Find where the given text appears and provide that cell's center as [x, y] coordinate. 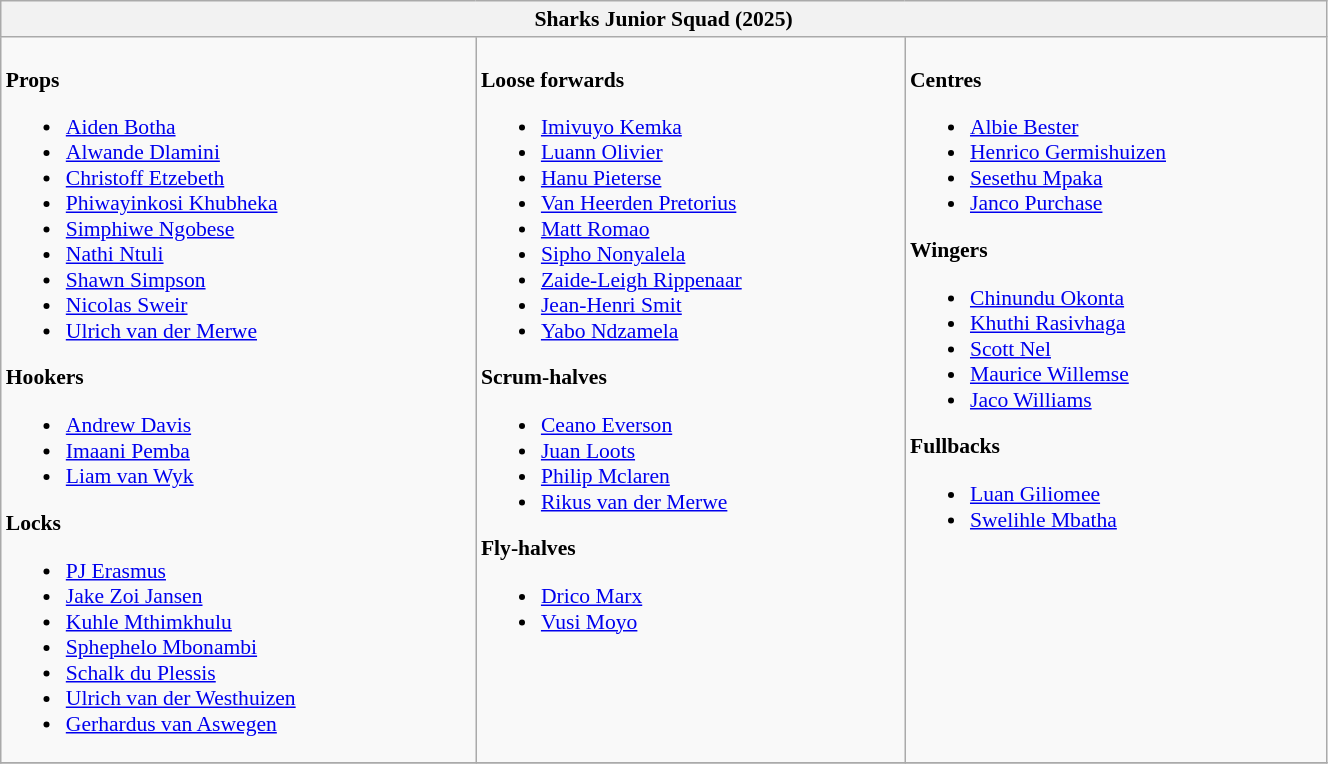
Sharks Junior Squad (2025) [664, 19]
